For the text-containing cell, return its midpoint in (x, y) coordinate format. 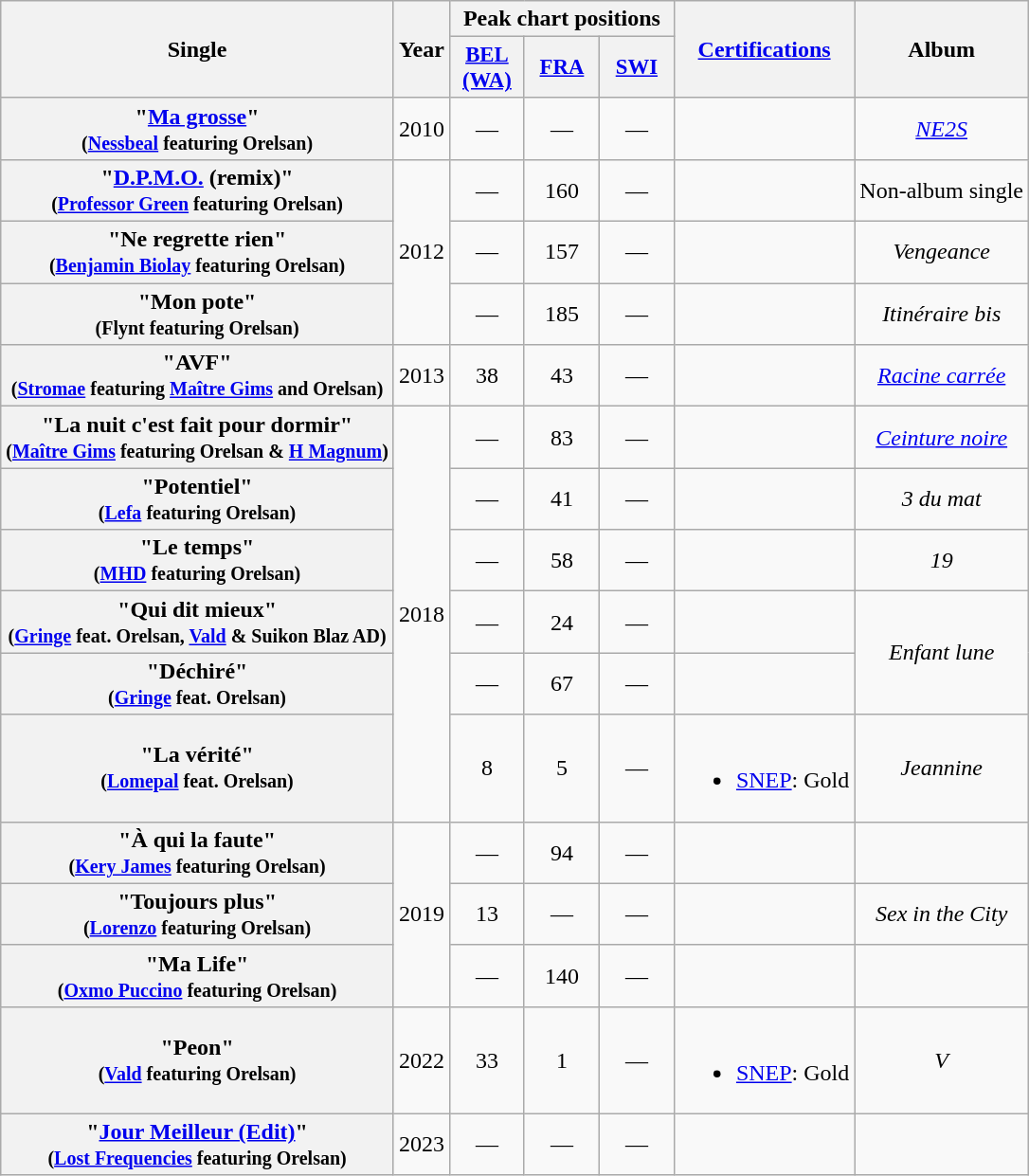
8 (487, 768)
"Ne regrette rien"(Benjamin Biolay featuring Orelsan) (197, 252)
Year (421, 49)
"Mon pote"(Flynt featuring Orelsan) (197, 315)
BEL (WA) (487, 68)
185 (561, 315)
2023 (421, 1145)
V (942, 1059)
2012 (421, 252)
Itinéraire bis (942, 315)
83 (561, 438)
Certifications (764, 49)
"Ma Life"(Oxmo Puccino featuring Orelsan) (197, 976)
"La vérité"(Lomepal feat. Orelsan) (197, 768)
"Ma grosse"(Nessbeal featuring Orelsan) (197, 129)
Jeannine (942, 768)
"D.P.M.O. (remix)"(Professor Green featuring Orelsan) (197, 190)
"À qui la faute"(Kery James featuring Orelsan) (197, 853)
3 du mat (942, 498)
58 (561, 561)
Single (197, 49)
Enfant lune (942, 653)
13 (487, 914)
33 (487, 1059)
2013 (421, 375)
43 (561, 375)
Racine carrée (942, 375)
"Déchiré"(Gringe feat. Orelsan) (197, 684)
24 (561, 622)
FRA (561, 68)
2019 (421, 914)
140 (561, 976)
2010 (421, 129)
"AVF"(Stromae featuring Maître Gims and Orelsan) (197, 375)
19 (942, 561)
"Toujours plus"(Lorenzo featuring Orelsan) (197, 914)
SWI (637, 68)
67 (561, 684)
"Jour Meilleur (Edit)"(Lost Frequencies featuring Orelsan) (197, 1145)
1 (561, 1059)
"Peon"(Vald featuring Orelsan) (197, 1059)
38 (487, 375)
2022 (421, 1059)
160 (561, 190)
"Qui dit mieux"(Gringe feat. Orelsan, Vald & Suikon Blaz AD) (197, 622)
Ceinture noire (942, 438)
41 (561, 498)
5 (561, 768)
Non-album single (942, 190)
2018 (421, 614)
Vengeance (942, 252)
157 (561, 252)
94 (561, 853)
Album (942, 49)
Peak chart positions (561, 19)
Sex in the City (942, 914)
"Potentiel"(Lefa featuring Orelsan) (197, 498)
"Le temps"(MHD featuring Orelsan) (197, 561)
NE2S (942, 129)
"La nuit c'est fait pour dormir"(Maître Gims featuring Orelsan & H Magnum) (197, 438)
